From the cell containing the given text, extract its center point as [x, y] coordinate. 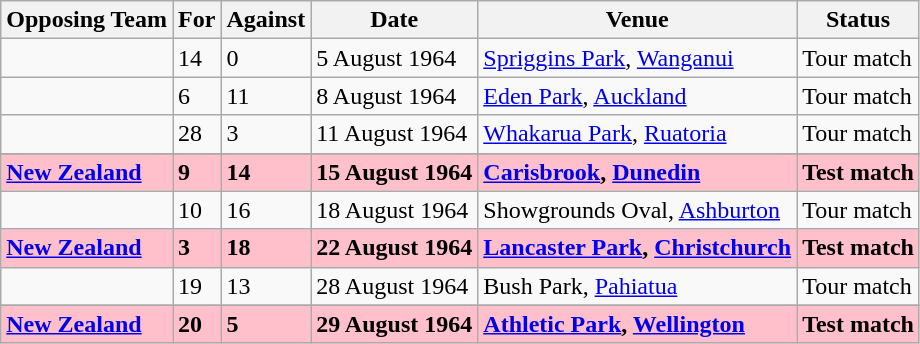
15 August 1964 [394, 172]
Date [394, 20]
Athletic Park, Wellington [638, 324]
8 August 1964 [394, 96]
29 August 1964 [394, 324]
10 [197, 210]
Carisbrook, Dunedin [638, 172]
6 [197, 96]
11 [266, 96]
Lancaster Park, Christchurch [638, 248]
20 [197, 324]
13 [266, 286]
28 August 1964 [394, 286]
Bush Park, Pahiatua [638, 286]
18 August 1964 [394, 210]
For [197, 20]
Opposing Team [87, 20]
19 [197, 286]
9 [197, 172]
Against [266, 20]
Showgrounds Oval, Ashburton [638, 210]
Eden Park, Auckland [638, 96]
5 [266, 324]
Status [858, 20]
Venue [638, 20]
22 August 1964 [394, 248]
11 August 1964 [394, 134]
5 August 1964 [394, 58]
16 [266, 210]
0 [266, 58]
28 [197, 134]
Whakarua Park, Ruatoria [638, 134]
18 [266, 248]
Spriggins Park, Wanganui [638, 58]
